For the text-containing cell, return its midpoint in (x, y) coordinate format. 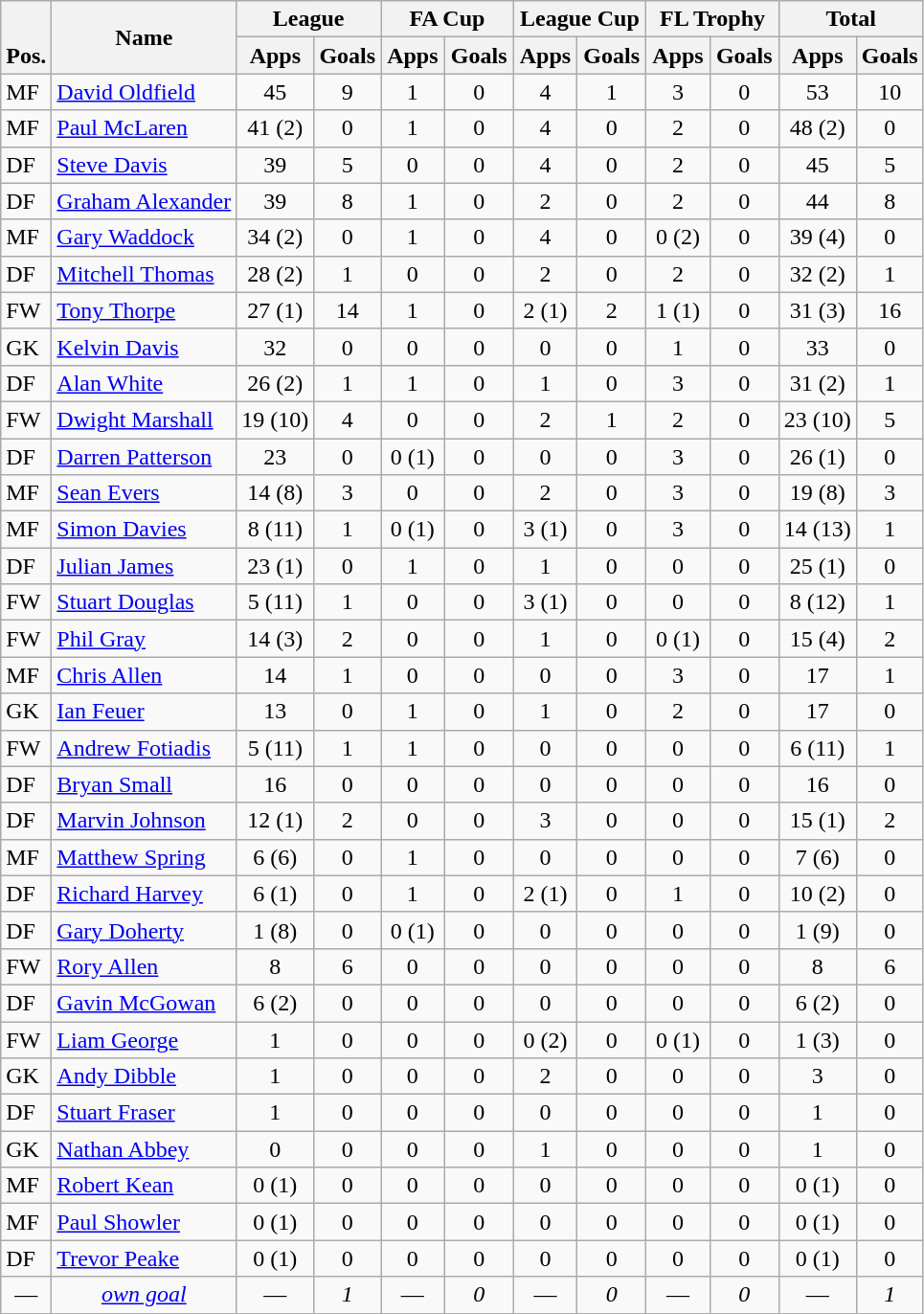
Darren Patterson (144, 457)
23 (1) (276, 566)
FA Cup (448, 19)
Dwight Marshall (144, 419)
Liam George (144, 1039)
Matthew Spring (144, 857)
14 (13) (818, 530)
48 (2) (818, 128)
FL Trophy (712, 19)
Nathan Abbey (144, 1149)
Alan White (144, 383)
Steve Davis (144, 165)
League Cup (580, 19)
1 (3) (818, 1039)
6 (6) (276, 857)
9 (348, 92)
Julian James (144, 566)
Bryan Small (144, 784)
Total (850, 19)
44 (818, 201)
19 (8) (818, 493)
31 (2) (818, 383)
League (308, 19)
41 (2) (276, 128)
8 (11) (276, 530)
Gary Doherty (144, 930)
Simon Davies (144, 530)
Paul Showler (144, 1222)
Sean Evers (144, 493)
Stuart Douglas (144, 602)
26 (1) (818, 457)
23 (10) (818, 419)
31 (3) (818, 310)
Gary Waddock (144, 238)
12 (1) (276, 821)
53 (818, 92)
Pos. (27, 37)
Robert Kean (144, 1186)
6 (11) (818, 748)
Phil Gray (144, 639)
32 (2) (818, 274)
Andrew Fotiadis (144, 748)
25 (1) (818, 566)
14 (3) (276, 639)
David Oldfield (144, 92)
8 (12) (818, 602)
15 (1) (818, 821)
15 (4) (818, 639)
6 (1) (276, 894)
Andy Dibble (144, 1076)
Richard Harvey (144, 894)
Marvin Johnson (144, 821)
Name (144, 37)
Trevor Peake (144, 1258)
39 (4) (818, 238)
13 (276, 712)
7 (6) (818, 857)
1 (9) (818, 930)
34 (2) (276, 238)
14 (8) (276, 493)
33 (818, 347)
1 (1) (678, 310)
19 (10) (276, 419)
10 (890, 92)
Graham Alexander (144, 201)
Mitchell Thomas (144, 274)
Tony Thorpe (144, 310)
Kelvin Davis (144, 347)
32 (276, 347)
Ian Feuer (144, 712)
own goal (144, 1295)
Paul McLaren (144, 128)
10 (2) (818, 894)
23 (276, 457)
28 (2) (276, 274)
Rory Allen (144, 966)
1 (8) (276, 930)
27 (1) (276, 310)
26 (2) (276, 383)
Gavin McGowan (144, 1003)
Chris Allen (144, 675)
Stuart Fraser (144, 1113)
